Scan for the cell matching the given text and deliver its [X, Y] coordinate at center. 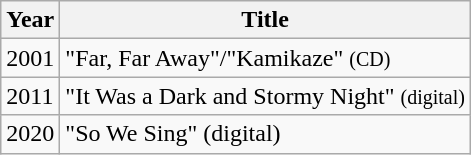
2011 [30, 96]
2001 [30, 58]
"So We Sing" (digital) [266, 134]
"Far, Far Away"/"Kamikaze" (CD) [266, 58]
Title [266, 20]
"It Was a Dark and Stormy Night" (digital) [266, 96]
2020 [30, 134]
Year [30, 20]
